Locate the cell with the specified text and output its (x, y) center coordinate. 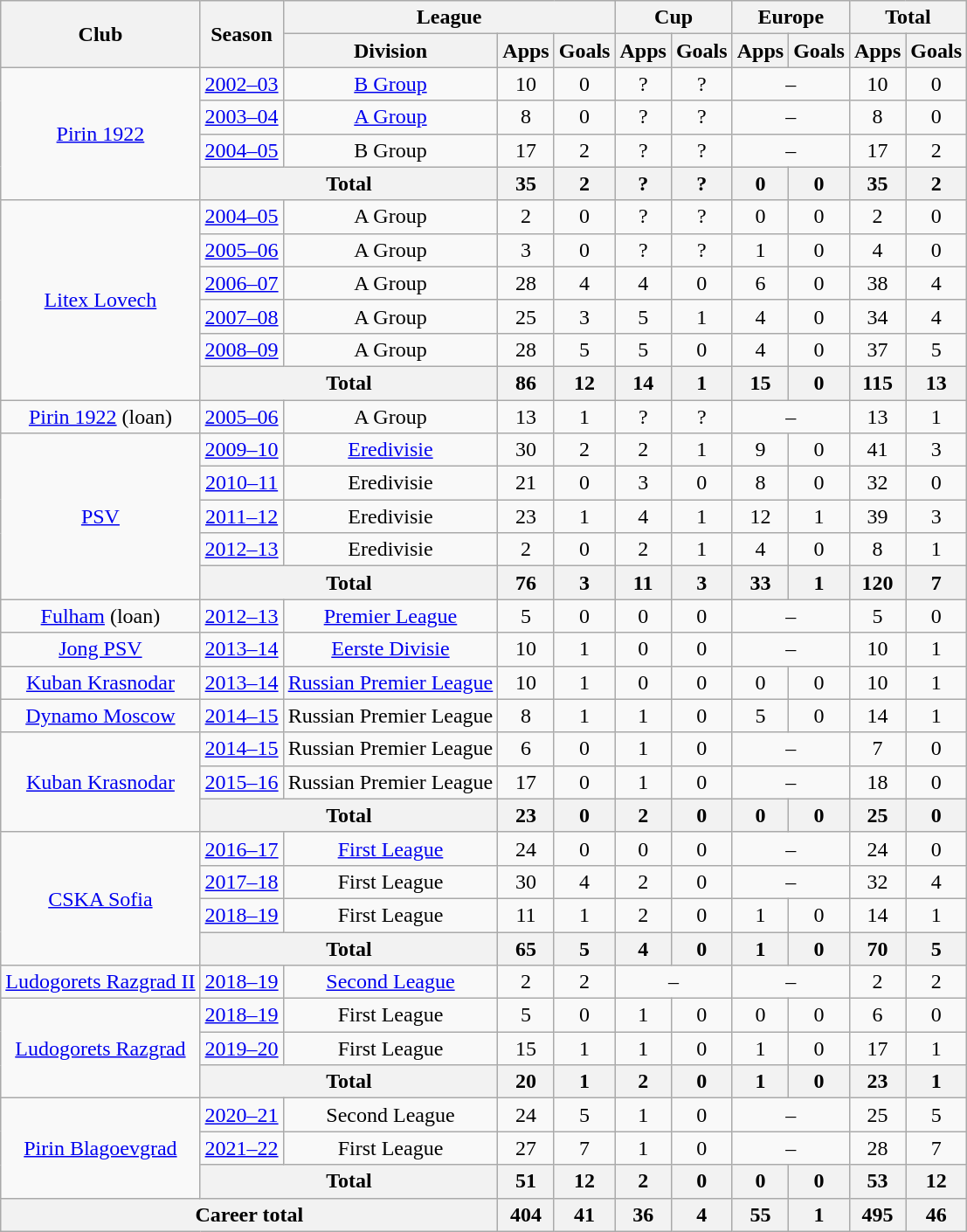
36 (643, 1215)
2008–09 (241, 350)
Eerste Divisie (390, 649)
404 (526, 1215)
Division (390, 51)
Litex Lovech (100, 300)
38 (877, 283)
55 (760, 1215)
Ludogorets Razgrad (100, 1049)
2019–20 (241, 1049)
Pirin 1922 (loan) (100, 417)
2015–16 (241, 782)
76 (526, 583)
Pirin 1922 (100, 134)
53 (877, 1181)
2007–08 (241, 316)
CSKA Sofia (100, 898)
18 (877, 782)
2021–22 (241, 1148)
21 (526, 483)
Europe (791, 17)
86 (526, 383)
Pirin Blagoevgrad (100, 1148)
PSV (100, 516)
2016–17 (241, 848)
33 (760, 583)
120 (877, 583)
2003–04 (241, 117)
70 (877, 948)
2017–18 (241, 882)
League (449, 17)
2002–03 (241, 84)
2020–21 (241, 1115)
Cup (673, 17)
Career total (250, 1215)
Dynamo Moscow (100, 716)
Ludogorets Razgrad II (100, 982)
20 (526, 1082)
115 (877, 383)
Premier League (390, 616)
Club (100, 34)
Season (241, 34)
65 (526, 948)
Jong PSV (100, 649)
2010–11 (241, 483)
51 (526, 1181)
37 (877, 350)
2006–07 (241, 283)
39 (877, 516)
495 (877, 1215)
34 (877, 316)
9 (760, 450)
2011–12 (241, 516)
2009–10 (241, 450)
Fulham (loan) (100, 616)
46 (936, 1215)
27 (526, 1148)
